From the cell containing the given text, extract its center point as [X, Y] coordinate. 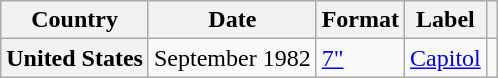
United States [75, 58]
Capitol [446, 58]
September 1982 [232, 58]
Country [75, 20]
7" [360, 58]
Date [232, 20]
Format [360, 20]
Label [446, 20]
